Find where the given text appears and provide that cell's center as [X, Y] coordinate. 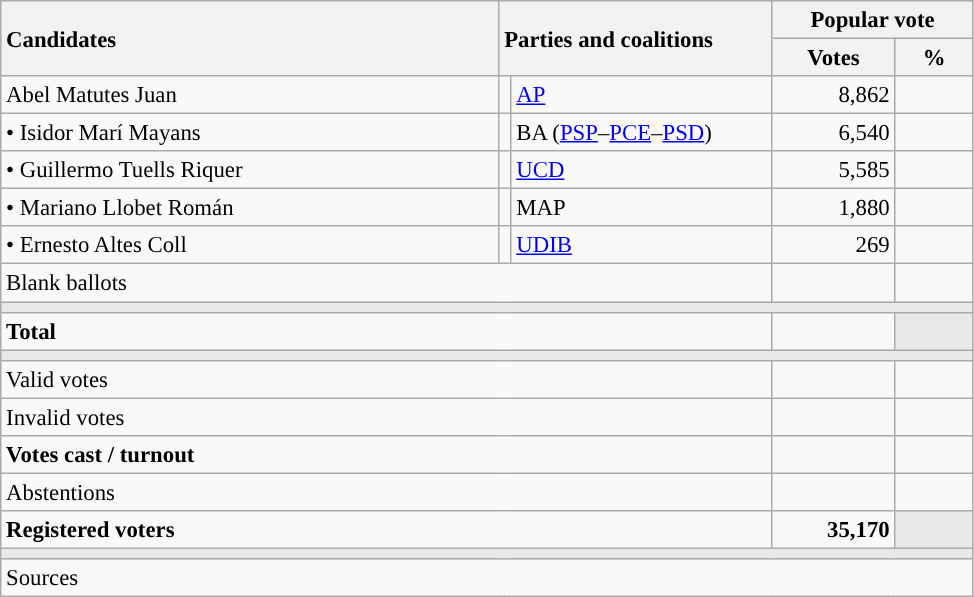
Sources [487, 578]
Blank ballots [386, 283]
Valid votes [386, 379]
35,170 [834, 530]
• Mariano Llobet Román [250, 208]
Candidates [250, 38]
• Guillermo Tuells Riquer [250, 170]
Abstentions [386, 492]
6,540 [834, 133]
269 [834, 245]
Parties and coalitions [636, 38]
• Ernesto Altes Coll [250, 245]
8,862 [834, 95]
5,585 [834, 170]
AP [642, 95]
UCD [642, 170]
Invalid votes [386, 417]
• Isidor Marí Mayans [250, 133]
Popular vote [872, 20]
% [934, 58]
Votes cast / turnout [386, 455]
Total [386, 331]
MAP [642, 208]
Votes [834, 58]
BA (PSP–PCE–PSD) [642, 133]
1,880 [834, 208]
Abel Matutes Juan [250, 95]
UDIB [642, 245]
Registered voters [386, 530]
